Return the (x, y) coordinate for the center point of the cell that contains the specified text.  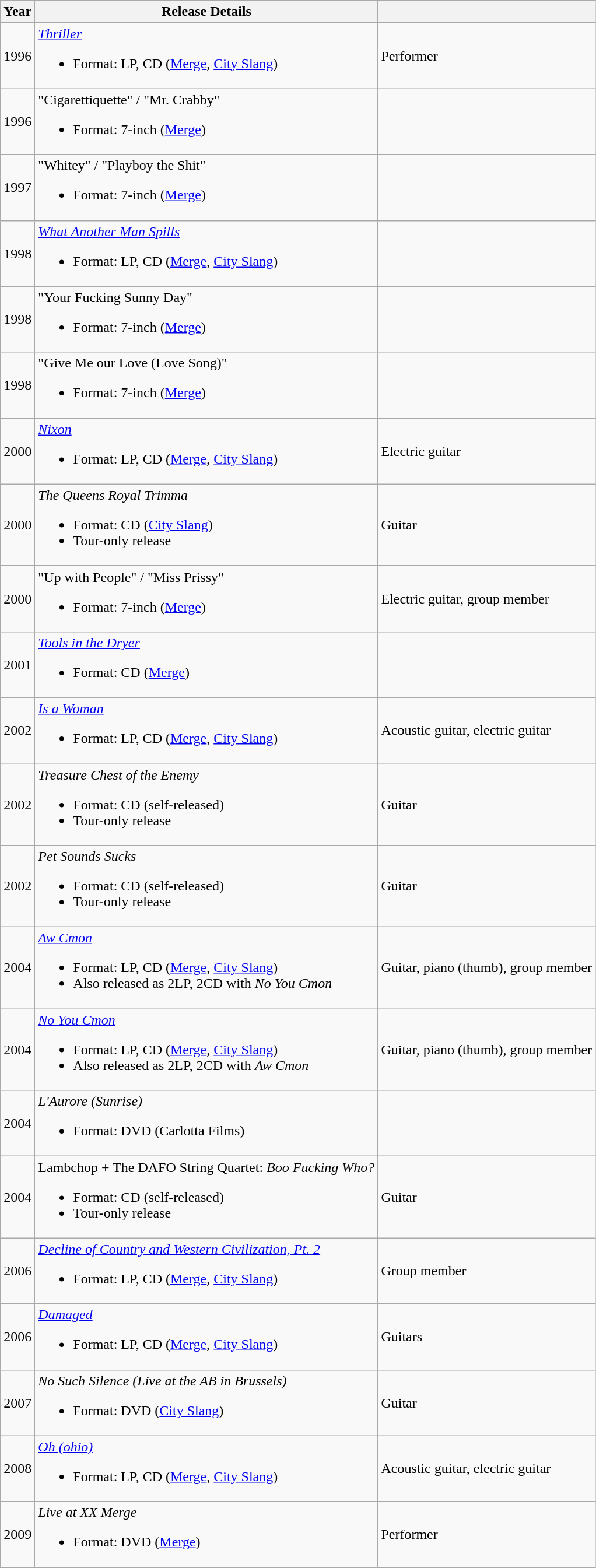
"Give Me our Love (Love Song)"Format: 7-inch (Merge) (206, 385)
Electric guitar (486, 451)
1997 (17, 188)
Decline of Country and Western Civilization, Pt. 2Format: LP, CD (Merge, City Slang) (206, 1271)
No You CmonFormat: LP, CD (Merge, City Slang)Also released as 2LP, 2CD with Aw Cmon (206, 1050)
NixonFormat: LP, CD (Merge, City Slang) (206, 451)
2001 (17, 665)
Electric guitar, group member (486, 598)
Tools in the DryerFormat: CD (Merge) (206, 665)
"Cigarettiquette" / "Mr. Crabby"Format: 7-inch (Merge) (206, 121)
2007 (17, 1403)
"Whitey" / "Playboy the Shit"Format: 7-inch (Merge) (206, 188)
Treasure Chest of the EnemyFormat: CD (self-released)Tour-only release (206, 805)
Lambchop + The DAFO String Quartet: Boo Fucking Who?Format: CD (self-released)Tour-only release (206, 1197)
Live at XX MergeFormat: DVD (Merge) (206, 1535)
ThrillerFormat: LP, CD (Merge, City Slang) (206, 56)
Aw CmonFormat: LP, CD (Merge, City Slang)Also released as 2LP, 2CD with No You Cmon (206, 968)
Pet Sounds SucksFormat: CD (self-released)Tour-only release (206, 886)
2008 (17, 1468)
Year (17, 12)
No Such Silence (Live at the AB in Brussels)Format: DVD (City Slang) (206, 1403)
What Another Man SpillsFormat: LP, CD (Merge, City Slang) (206, 253)
Release Details (206, 12)
Guitars (486, 1337)
Group member (486, 1271)
L'Aurore (Sunrise)Format: DVD (Carlotta Films) (206, 1123)
The Queens Royal TrimmaFormat: CD (City Slang)Tour-only release (206, 525)
Is a WomanFormat: LP, CD (Merge, City Slang) (206, 730)
Oh (ohio)Format: LP, CD (Merge, City Slang) (206, 1468)
"Your Fucking Sunny Day"Format: 7-inch (Merge) (206, 320)
"Up with People" / "Miss Prissy"Format: 7-inch (Merge) (206, 598)
2009 (17, 1535)
DamagedFormat: LP, CD (Merge, City Slang) (206, 1337)
